Determine the [x, y] coordinate at the center of the cell enclosing the given text.  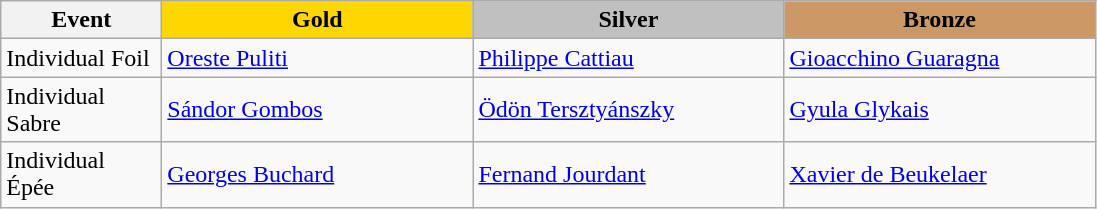
Georges Buchard [318, 174]
Philippe Cattiau [628, 58]
Individual Sabre [82, 110]
Event [82, 20]
Fernand Jourdant [628, 174]
Sándor Gombos [318, 110]
Silver [628, 20]
Gold [318, 20]
Individual Foil [82, 58]
Gyula Glykais [940, 110]
Ödön Tersztyánszky [628, 110]
Oreste Puliti [318, 58]
Gioacchino Guaragna [940, 58]
Xavier de Beukelaer [940, 174]
Individual Épée [82, 174]
Bronze [940, 20]
